Determine the (x, y) coordinate at the center of the cell enclosing the given text.  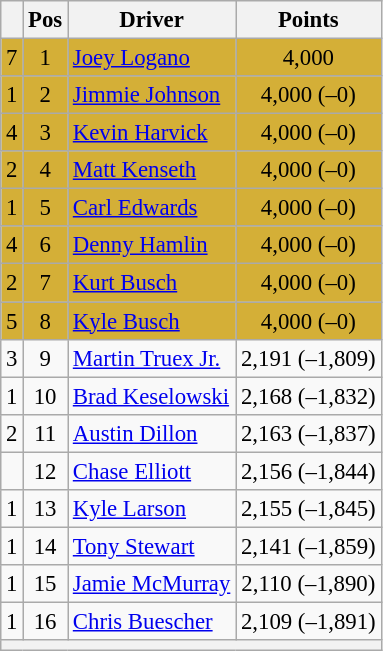
2,155 (–1,845) (308, 509)
Carl Edwards (152, 208)
Pos (46, 20)
Chris Buescher (152, 621)
13 (46, 509)
Austin Dillon (152, 433)
2,163 (–1,837) (308, 433)
2,141 (–1,859) (308, 546)
16 (46, 621)
Driver (152, 20)
Matt Kenseth (152, 170)
2,191 (–1,809) (308, 358)
2,156 (–1,844) (308, 471)
6 (46, 245)
9 (46, 358)
Tony Stewart (152, 546)
Brad Keselowski (152, 396)
Kyle Larson (152, 509)
Martin Truex Jr. (152, 358)
Jimmie Johnson (152, 95)
Joey Logano (152, 58)
2,109 (–1,891) (308, 621)
Denny Hamlin (152, 245)
14 (46, 546)
15 (46, 584)
Kyle Busch (152, 321)
Chase Elliott (152, 471)
2,168 (–1,832) (308, 396)
12 (46, 471)
10 (46, 396)
Points (308, 20)
2,110 (–1,890) (308, 584)
Jamie McMurray (152, 584)
8 (46, 321)
Kurt Busch (152, 283)
11 (46, 433)
Kevin Harvick (152, 133)
4,000 (308, 58)
